Pinpoint the cell where the given text exists, returning its (x, y) midpoint coordinate. 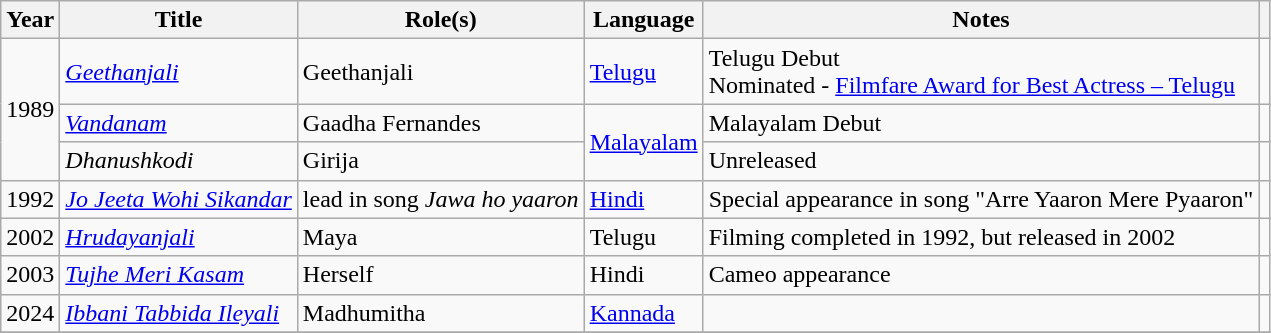
Language (644, 20)
Ibbani Tabbida Ileyali (178, 313)
Dhanushkodi (178, 161)
Year (30, 20)
Vandanam (178, 123)
Filming completed in 1992, but released in 2002 (981, 237)
Jo Jeeta Wohi Sikandar (178, 199)
2003 (30, 275)
Hrudayanjali (178, 237)
Title (178, 20)
Gaadha Fernandes (440, 123)
Telugu Debut Nominated - Filmfare Award for Best Actress – Telugu (981, 72)
Special appearance in song "Arre Yaaron Mere Pyaaron" (981, 199)
Herself (440, 275)
Malayalam Debut (981, 123)
Madhumitha (440, 313)
Kannada (644, 313)
Malayalam (644, 142)
Maya (440, 237)
lead in song Jawa ho yaaron (440, 199)
2002 (30, 237)
1992 (30, 199)
Tujhe Meri Kasam (178, 275)
Cameo appearance (981, 275)
1989 (30, 110)
Notes (981, 20)
Girija (440, 161)
2024 (30, 313)
Role(s) (440, 20)
Unreleased (981, 161)
